Pinpoint the cell where the given text exists, returning its [X, Y] midpoint coordinate. 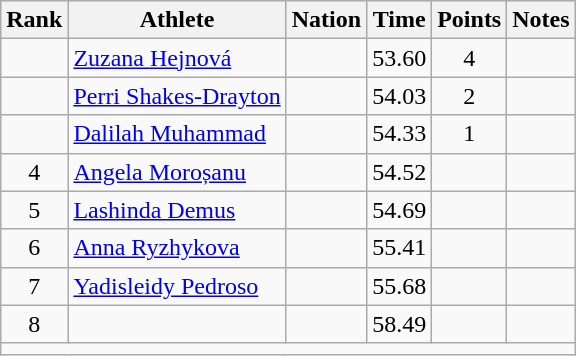
Athlete [177, 20]
Points [470, 20]
54.69 [400, 210]
5 [34, 210]
Rank [34, 20]
54.33 [400, 134]
Perri Shakes-Drayton [177, 96]
54.52 [400, 172]
Yadisleidy Pedroso [177, 286]
Lashinda Demus [177, 210]
53.60 [400, 58]
55.68 [400, 286]
58.49 [400, 324]
7 [34, 286]
Nation [326, 20]
1 [470, 134]
8 [34, 324]
55.41 [400, 248]
2 [470, 96]
Anna Ryzhykova [177, 248]
Notes [541, 20]
Time [400, 20]
Zuzana Hejnová [177, 58]
54.03 [400, 96]
Dalilah Muhammad [177, 134]
Angela Moroșanu [177, 172]
6 [34, 248]
